Capture the cell that displays the provided text and extract its [x, y] central coordinate. 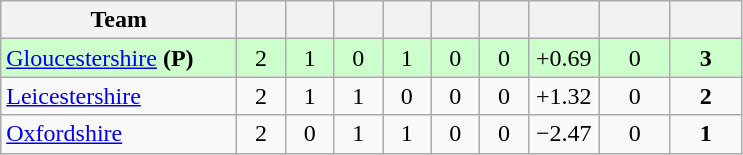
3 [706, 58]
Team [119, 20]
Leicestershire [119, 96]
+1.32 [564, 96]
+0.69 [564, 58]
Oxfordshire [119, 134]
Gloucestershire (P) [119, 58]
−2.47 [564, 134]
